Output the [x, y] coordinate of the center of the cell containing the given text.  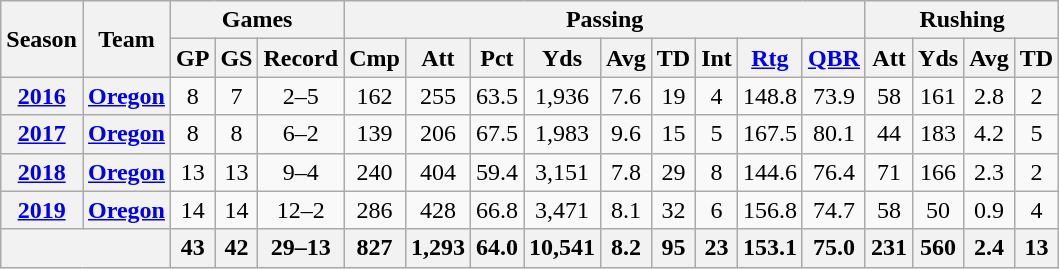
Record [301, 58]
Season [42, 39]
12–2 [301, 210]
95 [673, 248]
80.1 [834, 134]
Team [126, 39]
2.3 [990, 172]
2–5 [301, 96]
Int [717, 58]
2018 [42, 172]
183 [938, 134]
161 [938, 96]
162 [375, 96]
139 [375, 134]
9.6 [626, 134]
3,471 [562, 210]
Passing [605, 20]
2.8 [990, 96]
71 [888, 172]
3,151 [562, 172]
1,983 [562, 134]
29 [673, 172]
Cmp [375, 58]
42 [236, 248]
1,293 [438, 248]
167.5 [770, 134]
63.5 [496, 96]
6–2 [301, 134]
9–4 [301, 172]
428 [438, 210]
44 [888, 134]
64.0 [496, 248]
GP [192, 58]
2017 [42, 134]
8.2 [626, 248]
Rtg [770, 58]
19 [673, 96]
QBR [834, 58]
148.8 [770, 96]
15 [673, 134]
166 [938, 172]
8.1 [626, 210]
75.0 [834, 248]
827 [375, 248]
0.9 [990, 210]
59.4 [496, 172]
Games [256, 20]
2016 [42, 96]
206 [438, 134]
23 [717, 248]
7.6 [626, 96]
67.5 [496, 134]
2019 [42, 210]
156.8 [770, 210]
73.9 [834, 96]
6 [717, 210]
76.4 [834, 172]
404 [438, 172]
286 [375, 210]
240 [375, 172]
255 [438, 96]
66.8 [496, 210]
32 [673, 210]
560 [938, 248]
231 [888, 248]
29–13 [301, 248]
GS [236, 58]
Rushing [962, 20]
144.6 [770, 172]
43 [192, 248]
153.1 [770, 248]
4.2 [990, 134]
50 [938, 210]
10,541 [562, 248]
7 [236, 96]
7.8 [626, 172]
2.4 [990, 248]
74.7 [834, 210]
1,936 [562, 96]
Pct [496, 58]
